Locate the cell with the specified text and output its [x, y] center coordinate. 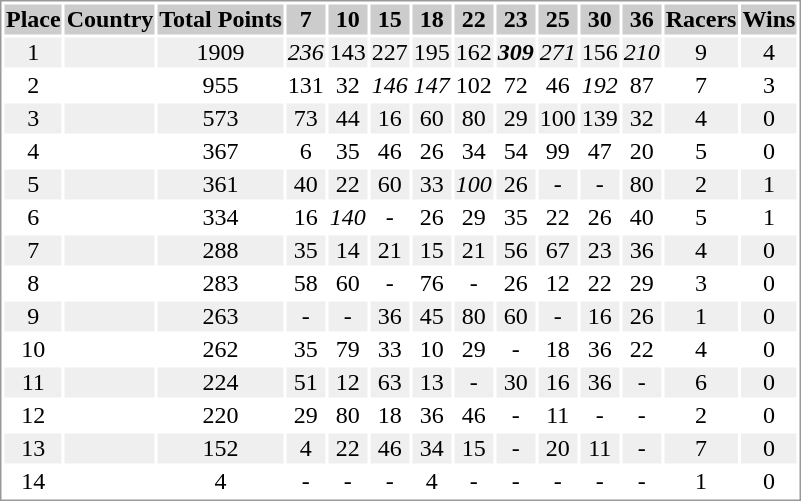
56 [516, 251]
Place [33, 19]
140 [348, 217]
210 [642, 53]
334 [220, 217]
309 [516, 53]
25 [558, 19]
54 [516, 151]
156 [600, 53]
99 [558, 151]
192 [600, 85]
72 [516, 85]
67 [558, 251]
44 [348, 119]
76 [432, 283]
1909 [220, 53]
955 [220, 85]
220 [220, 415]
195 [432, 53]
45 [432, 317]
283 [220, 283]
367 [220, 151]
236 [306, 53]
139 [600, 119]
224 [220, 383]
58 [306, 283]
73 [306, 119]
63 [390, 383]
51 [306, 383]
87 [642, 85]
146 [390, 85]
47 [600, 151]
152 [220, 449]
Racers [701, 19]
262 [220, 349]
227 [390, 53]
79 [348, 349]
573 [220, 119]
Country [110, 19]
288 [220, 251]
Wins [769, 19]
263 [220, 317]
271 [558, 53]
131 [306, 85]
102 [474, 85]
147 [432, 85]
8 [33, 283]
162 [474, 53]
361 [220, 185]
Total Points [220, 19]
143 [348, 53]
